Detect which cell encompasses the target text, then output its [x, y] center coordinate. 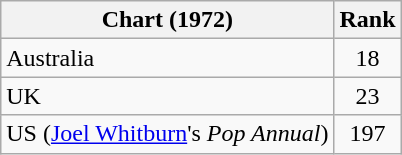
18 [368, 58]
Australia [168, 58]
UK [168, 96]
197 [368, 134]
Chart (1972) [168, 20]
US (Joel Whitburn's Pop Annual) [168, 134]
Rank [368, 20]
23 [368, 96]
